Pinpoint the cell where the given text exists, returning its (x, y) midpoint coordinate. 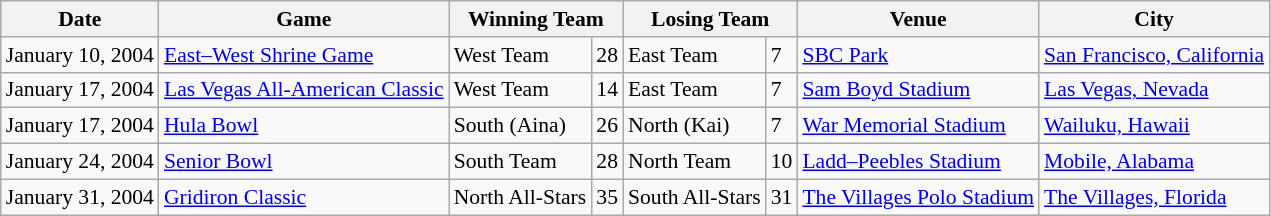
South All-Stars (694, 197)
January 24, 2004 (80, 162)
26 (607, 126)
14 (607, 90)
Sam Boyd Stadium (918, 90)
Senior Bowl (304, 162)
10 (782, 162)
Ladd–Peebles Stadium (918, 162)
Las Vegas All-American Classic (304, 90)
East–West Shrine Game (304, 55)
SBC Park (918, 55)
Venue (918, 19)
35 (607, 197)
The Villages Polo Stadium (918, 197)
North (Kai) (694, 126)
South Team (520, 162)
North Team (694, 162)
Wailuku, Hawaii (1154, 126)
Winning Team (536, 19)
City (1154, 19)
Game (304, 19)
31 (782, 197)
Las Vegas, Nevada (1154, 90)
Date (80, 19)
Hula Bowl (304, 126)
Gridiron Classic (304, 197)
South (Aina) (520, 126)
January 31, 2004 (80, 197)
War Memorial Stadium (918, 126)
The Villages, Florida (1154, 197)
San Francisco, California (1154, 55)
January 10, 2004 (80, 55)
Mobile, Alabama (1154, 162)
North All-Stars (520, 197)
Losing Team (710, 19)
